Search for the cell housing the specified text and yield its [X, Y] center coordinate. 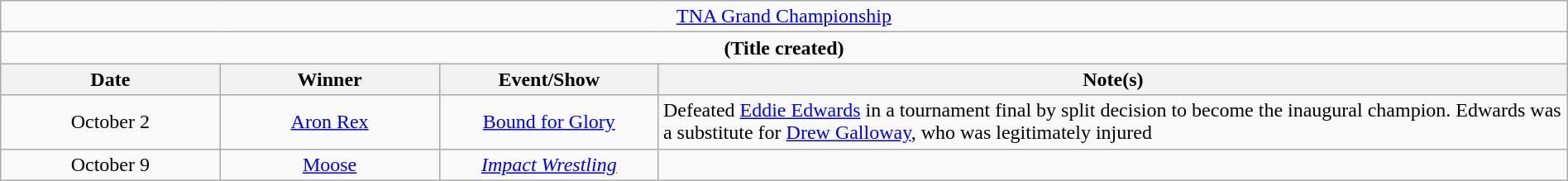
Bound for Glory [549, 122]
October 9 [111, 164]
Note(s) [1113, 79]
(Title created) [784, 48]
Winner [329, 79]
Aron Rex [329, 122]
Impact Wrestling [549, 164]
Event/Show [549, 79]
Date [111, 79]
October 2 [111, 122]
Moose [329, 164]
TNA Grand Championship [784, 17]
